Scan for the cell matching the given text and deliver its [x, y] coordinate at center. 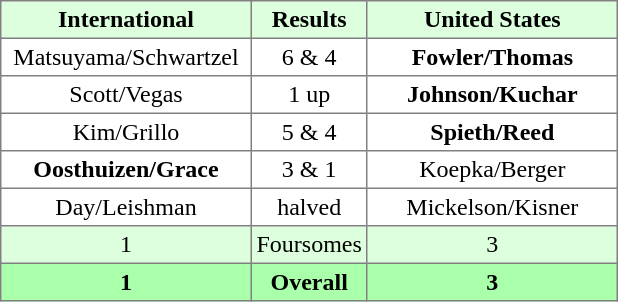
Koepka/Berger [492, 170]
Scott/Vegas [126, 95]
Spieth/Reed [492, 132]
Johnson/Kuchar [492, 95]
6 & 4 [309, 57]
5 & 4 [309, 132]
Mickelson/Kisner [492, 207]
Foursomes [309, 245]
Kim/Grillo [126, 132]
Day/Leishman [126, 207]
Matsuyama/Schwartzel [126, 57]
United States [492, 20]
Oosthuizen/Grace [126, 170]
Overall [309, 282]
Results [309, 20]
3 & 1 [309, 170]
halved [309, 207]
1 up [309, 95]
International [126, 20]
Fowler/Thomas [492, 57]
